Detect which cell encompasses the target text, then output its (X, Y) center coordinate. 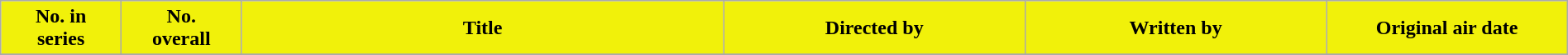
Written by (1175, 28)
Title (483, 28)
No. inseries (61, 28)
No.overall (181, 28)
Directed by (874, 28)
Original air date (1447, 28)
